Find where the given text appears and provide that cell's center as (x, y) coordinate. 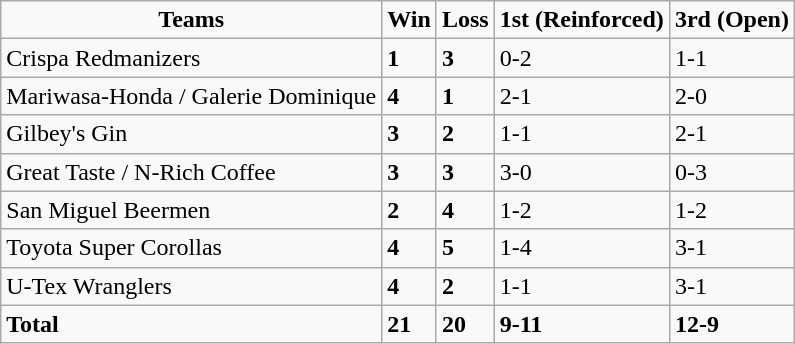
5 (465, 248)
San Miguel Beermen (192, 210)
12-9 (732, 324)
1-4 (582, 248)
Teams (192, 20)
Mariwasa-Honda / Galerie Dominique (192, 96)
9-11 (582, 324)
3-0 (582, 172)
Crispa Redmanizers (192, 58)
U-Tex Wranglers (192, 286)
2-0 (732, 96)
Win (410, 20)
Total (192, 324)
0-2 (582, 58)
Toyota Super Corollas (192, 248)
20 (465, 324)
0-3 (732, 172)
3rd (Open) (732, 20)
Loss (465, 20)
21 (410, 324)
Great Taste / N-Rich Coffee (192, 172)
1st (Reinforced) (582, 20)
Gilbey's Gin (192, 134)
